From the cell containing the given text, extract its center point as (x, y) coordinate. 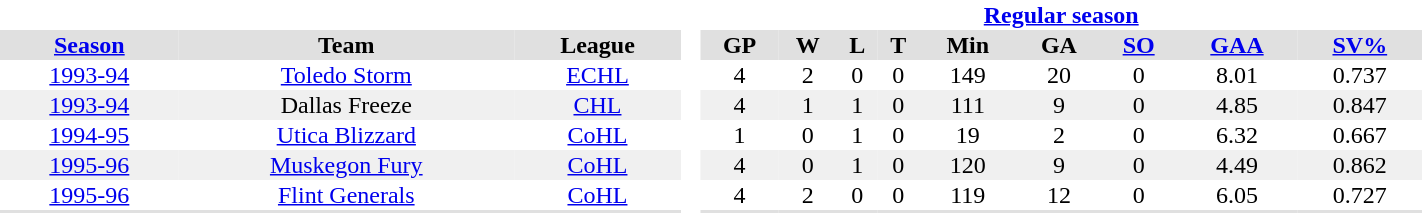
6.32 (1236, 135)
Dallas Freeze (346, 105)
Season (90, 45)
4.49 (1236, 165)
L (858, 45)
0.727 (1360, 195)
Team (346, 45)
ECHL (598, 75)
0.847 (1360, 105)
1994-95 (90, 135)
Min (968, 45)
0.737 (1360, 75)
20 (1059, 75)
SO (1138, 45)
GAA (1236, 45)
149 (968, 75)
GA (1059, 45)
Muskegon Fury (346, 165)
Utica Blizzard (346, 135)
4.85 (1236, 105)
League (598, 45)
W (808, 45)
Regular season (1061, 15)
Flint Generals (346, 195)
120 (968, 165)
0.862 (1360, 165)
CHL (598, 105)
12 (1059, 195)
119 (968, 195)
0.667 (1360, 135)
T (898, 45)
SV% (1360, 45)
8.01 (1236, 75)
111 (968, 105)
6.05 (1236, 195)
Toledo Storm (346, 75)
19 (968, 135)
GP (739, 45)
